Search for the cell housing the specified text and yield its [x, y] center coordinate. 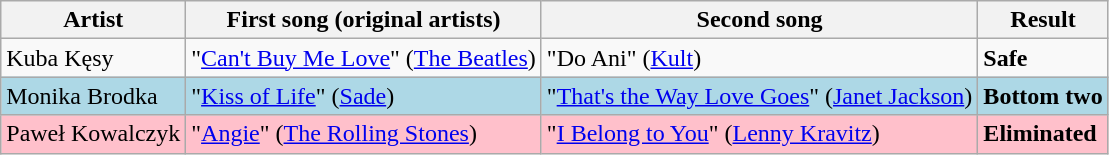
"Can't Buy Me Love" (The Beatles) [364, 58]
"Angie" (The Rolling Stones) [364, 134]
Paweł Kowalczyk [94, 134]
"I Belong to You" (Lenny Kravitz) [759, 134]
Monika Brodka [94, 96]
"Do Ani" (Kult) [759, 58]
Artist [94, 20]
Bottom two [1043, 96]
First song (original artists) [364, 20]
Safe [1043, 58]
"That's the Way Love Goes" (Janet Jackson) [759, 96]
"Kiss of Life" (Sade) [364, 96]
Result [1043, 20]
Eliminated [1043, 134]
Second song [759, 20]
Kuba Kęsy [94, 58]
